Output the [x, y] coordinate of the center of the cell containing the given text.  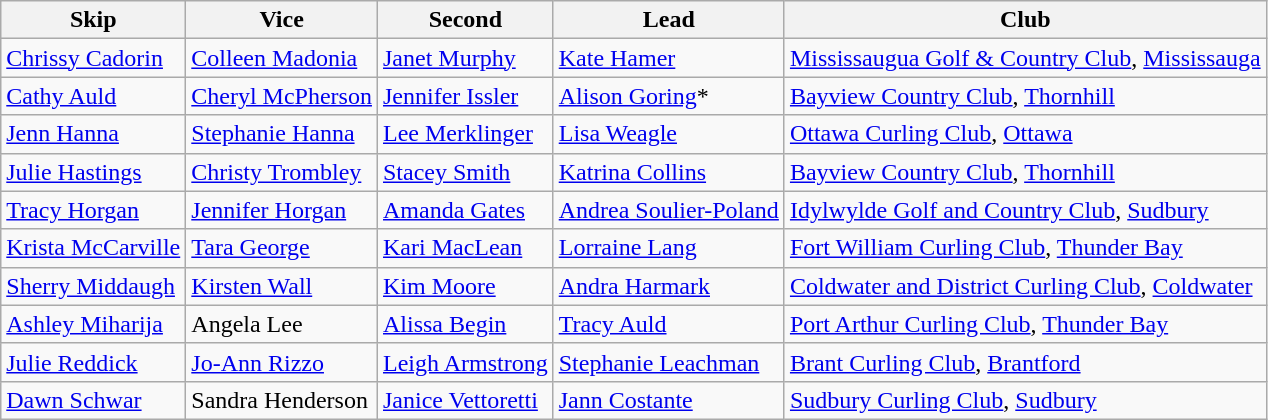
Sudbury Curling Club, Sudbury [1025, 400]
Brant Curling Club, Brantford [1025, 362]
Stacey Smith [465, 172]
Fort William Curling Club, Thunder Bay [1025, 248]
Cheryl McPherson [282, 96]
Stephanie Leachman [668, 362]
Christy Trombley [282, 172]
Ashley Miharija [94, 324]
Andra Harmark [668, 286]
Janet Murphy [465, 58]
Lead [668, 20]
Julie Hastings [94, 172]
Skip [94, 20]
Angela Lee [282, 324]
Jenn Hanna [94, 134]
Kim Moore [465, 286]
Vice [282, 20]
Julie Reddick [94, 362]
Port Arthur Curling Club, Thunder Bay [1025, 324]
Second [465, 20]
Katrina Collins [668, 172]
Krista McCarville [94, 248]
Alissa Begin [465, 324]
Leigh Armstrong [465, 362]
Jann Costante [668, 400]
Coldwater and District Curling Club, Coldwater [1025, 286]
Kirsten Wall [282, 286]
Lisa Weagle [668, 134]
Amanda Gates [465, 210]
Dawn Schwar [94, 400]
Jo-Ann Rizzo [282, 362]
Jennifer Issler [465, 96]
Lee Merklinger [465, 134]
Andrea Soulier-Poland [668, 210]
Tracy Horgan [94, 210]
Janice Vettoretti [465, 400]
Ottawa Curling Club, Ottawa [1025, 134]
Stephanie Hanna [282, 134]
Jennifer Horgan [282, 210]
Tara George [282, 248]
Chrissy Cadorin [94, 58]
Sandra Henderson [282, 400]
Alison Goring* [668, 96]
Sherry Middaugh [94, 286]
Club [1025, 20]
Cathy Auld [94, 96]
Idylwylde Golf and Country Club, Sudbury [1025, 210]
Kate Hamer [668, 58]
Colleen Madonia [282, 58]
Lorraine Lang [668, 248]
Kari MacLean [465, 248]
Mississaugua Golf & Country Club, Mississauga [1025, 58]
Tracy Auld [668, 324]
